Pinpoint the cell where the given text exists, returning its (X, Y) midpoint coordinate. 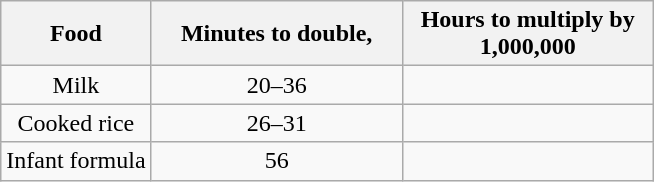
20–36 (276, 85)
Milk (76, 85)
Infant formula (76, 161)
Food (76, 34)
56 (276, 161)
26–31 (276, 123)
Minutes to double, (276, 34)
Hours to multiply by 1,000,000 (528, 34)
Cooked rice (76, 123)
